Scan for the cell matching the given text and deliver its [x, y] coordinate at center. 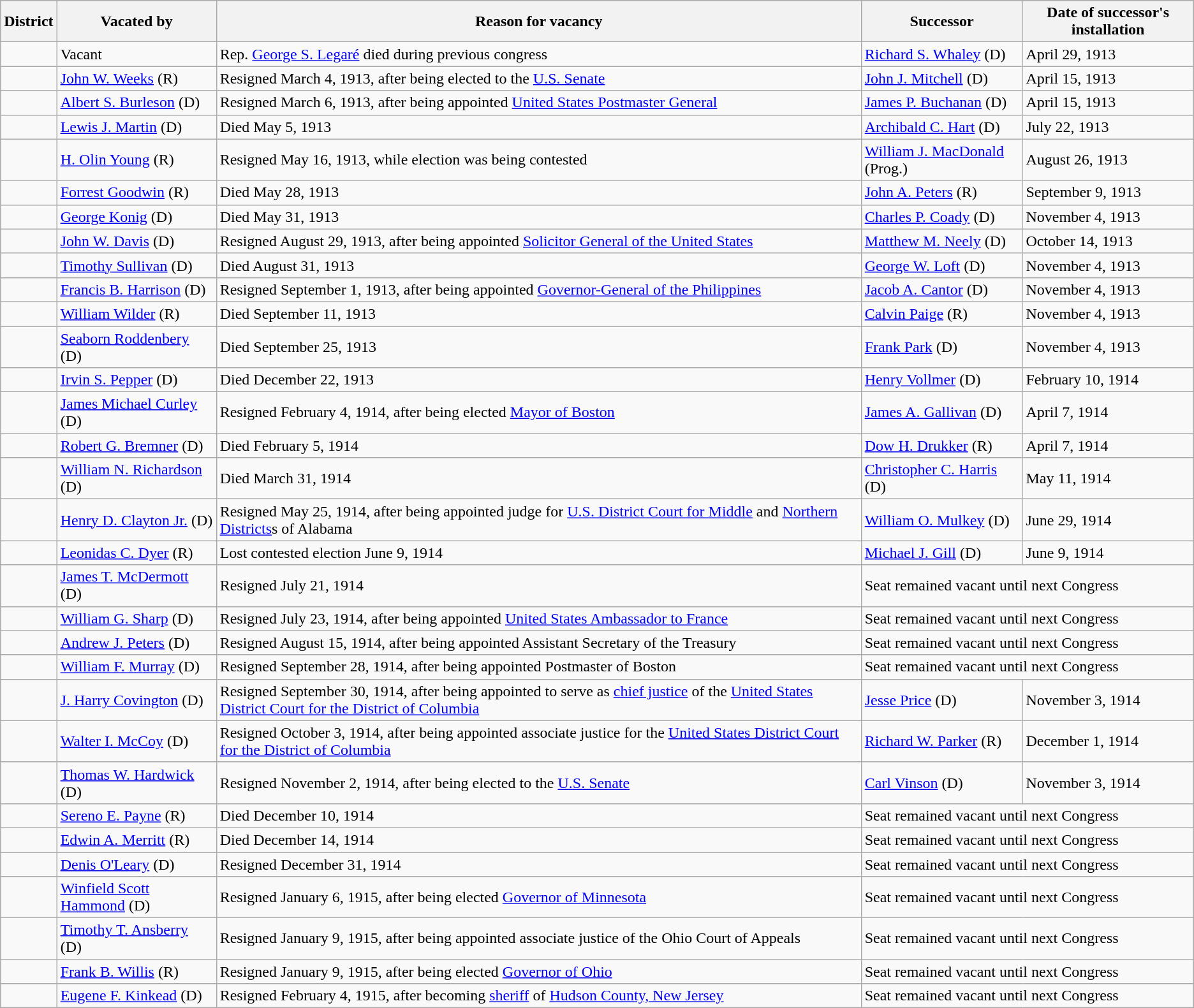
Irvin S. Pepper (D) [136, 380]
Albert S. Burleson (D) [136, 103]
Thomas W. Hardwick (D) [136, 783]
James P. Buchanan (D) [941, 103]
Resigned August 15, 1914, after being appointed Assistant Secretary of the Treasury [538, 643]
April 29, 1913 [1108, 54]
James Michael Curley (D) [136, 413]
Died September 11, 1913 [538, 314]
Frank B. Willis (R) [136, 972]
Resigned February 4, 1914, after being elected Mayor of Boston [538, 413]
Died March 31, 1914 [538, 478]
Robert G. Bremner (D) [136, 446]
October 14, 1913 [1108, 241]
George Konig (D) [136, 217]
Rep. George S. Legaré died during previous congress [538, 54]
Resigned May 16, 1913, while election was being contested [538, 159]
Eugene F. Kinkead (D) [136, 996]
Frank Park (D) [941, 347]
Successor [941, 22]
February 10, 1914 [1108, 380]
Died May 31, 1913 [538, 217]
James T. McDermott (D) [136, 585]
Died December 22, 1913 [538, 380]
William Wilder (R) [136, 314]
Died December 14, 1914 [538, 840]
J. Harry Covington (D) [136, 700]
Carl Vinson (D) [941, 783]
Resigned July 21, 1914 [538, 585]
Vacant [136, 54]
Died December 10, 1914 [538, 815]
Winfield Scott Hammond (D) [136, 898]
Died February 5, 1914 [538, 446]
Died May 5, 1913 [538, 127]
Richard S. Whaley (D) [941, 54]
Seaborn Roddenbery (D) [136, 347]
William N. Richardson (D) [136, 478]
Resigned February 4, 1915, after becoming sheriff of Hudson County, New Jersey [538, 996]
Christopher C. Harris (D) [941, 478]
Died May 28, 1913 [538, 193]
Died August 31, 1913 [538, 265]
Lewis J. Martin (D) [136, 127]
Dow H. Drukker (R) [941, 446]
James A. Gallivan (D) [941, 413]
Timothy Sullivan (D) [136, 265]
Michael J. Gill (D) [941, 553]
Resigned December 31, 1914 [538, 864]
Resigned May 25, 1914, after being appointed judge for U.S. District Court for Middle and Northern Districtss of Alabama [538, 520]
Calvin Paige (R) [941, 314]
Jesse Price (D) [941, 700]
Henry D. Clayton Jr. (D) [136, 520]
Leonidas C. Dyer (R) [136, 553]
Lost contested election June 9, 1914 [538, 553]
John W. Weeks (R) [136, 78]
Resigned March 4, 1913, after being elected to the U.S. Senate [538, 78]
May 11, 1914 [1108, 478]
Forrest Goodwin (R) [136, 193]
William O. Mulkey (D) [941, 520]
John A. Peters (R) [941, 193]
July 22, 1913 [1108, 127]
Resigned November 2, 1914, after being elected to the U.S. Senate [538, 783]
Resigned September 1, 1913, after being appointed Governor-General of the Philippines [538, 289]
June 29, 1914 [1108, 520]
Denis O'Leary (D) [136, 864]
Charles P. Coady (D) [941, 217]
District [29, 22]
Francis B. Harrison (D) [136, 289]
Date of successor's installation [1108, 22]
George W. Loft (D) [941, 265]
William G. Sharp (D) [136, 618]
Sereno E. Payne (R) [136, 815]
Died September 25, 1913 [538, 347]
Resigned September 30, 1914, after being appointed to serve as chief justice of the United States District Court for the District of Columbia [538, 700]
Resigned March 6, 1913, after being appointed United States Postmaster General [538, 103]
August 26, 1913 [1108, 159]
December 1, 1914 [1108, 741]
Matthew M. Neely (D) [941, 241]
Resigned January 6, 1915, after being elected Governor of Minnesota [538, 898]
Henry Vollmer (D) [941, 380]
Vacated by [136, 22]
Resigned September 28, 1914, after being appointed Postmaster of Boston [538, 667]
Timothy T. Ansberry (D) [136, 939]
Richard W. Parker (R) [941, 741]
John W. Davis (D) [136, 241]
Resigned October 3, 1914, after being appointed associate justice for the United States District Court for the District of Columbia [538, 741]
Resigned January 9, 1915, after being elected Governor of Ohio [538, 972]
Edwin A. Merritt (R) [136, 840]
William J. MacDonald (Prog.) [941, 159]
John J. Mitchell (D) [941, 78]
Resigned January 9, 1915, after being appointed associate justice of the Ohio Court of Appeals [538, 939]
H. Olin Young (R) [136, 159]
Walter I. McCoy (D) [136, 741]
Jacob A. Cantor (D) [941, 289]
Reason for vacancy [538, 22]
June 9, 1914 [1108, 553]
Andrew J. Peters (D) [136, 643]
Resigned July 23, 1914, after being appointed United States Ambassador to France [538, 618]
Archibald C. Hart (D) [941, 127]
William F. Murray (D) [136, 667]
Resigned August 29, 1913, after being appointed Solicitor General of the United States [538, 241]
September 9, 1913 [1108, 193]
